Output the (X, Y) coordinate of the center of the cell containing the given text.  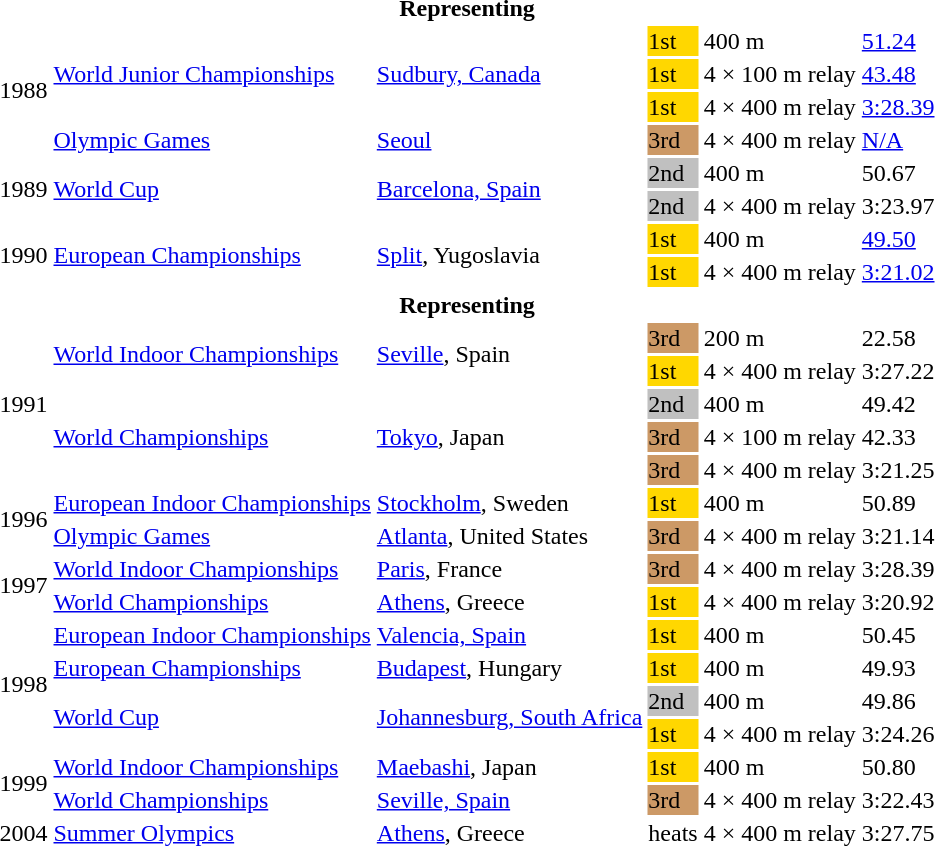
Tokyo, Japan (510, 437)
200 m (780, 338)
Split, Yugoslavia (510, 256)
Seoul (510, 140)
Budapest, Hungary (510, 668)
Valencia, Spain (510, 635)
Atlanta, United States (510, 536)
Barcelona, Spain (510, 190)
Athens, Greece (510, 602)
World Junior Championships (212, 74)
Paris, France (510, 569)
Johannesburg, South Africa (510, 718)
Maebashi, Japan (510, 767)
Sudbury, Canada (510, 74)
Stockholm, Sweden (510, 503)
